Extract the [X, Y] coordinate from the center of the cell holding the provided text.  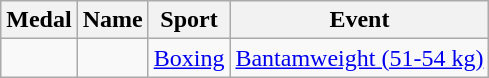
Bantamweight (51-54 kg) [360, 58]
Sport [189, 20]
Boxing [189, 58]
Name [112, 20]
Event [360, 20]
Medal [39, 20]
